Capture the cell that displays the provided text and extract its (x, y) central coordinate. 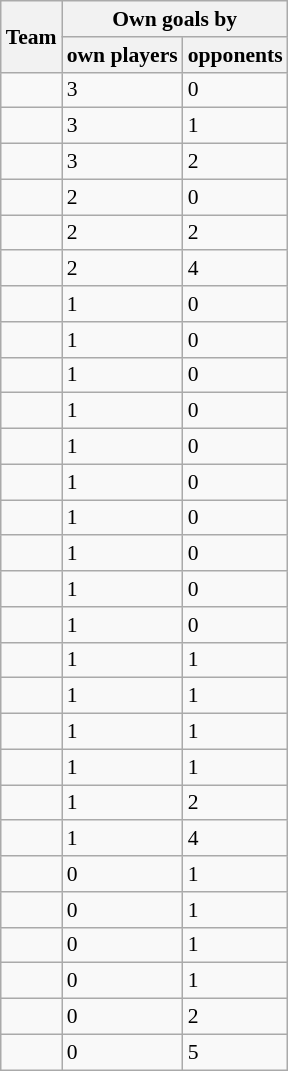
opponents (236, 55)
Own goals by (175, 19)
5 (236, 1052)
own players (122, 55)
Team (32, 36)
